Search for the cell housing the specified text and yield its [x, y] center coordinate. 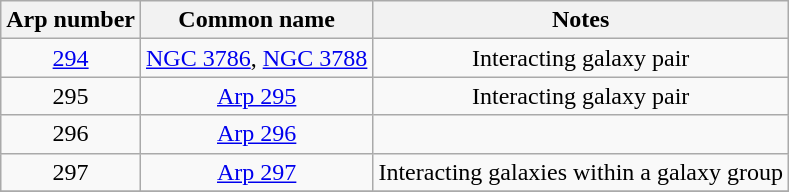
295 [71, 96]
Arp 296 [256, 134]
294 [71, 58]
NGC 3786, NGC 3788 [256, 58]
296 [71, 134]
Arp 297 [256, 172]
Common name [256, 20]
297 [71, 172]
Arp number [71, 20]
Notes [581, 20]
Arp 295 [256, 96]
Interacting galaxies within a galaxy group [581, 172]
